Pinpoint the cell where the given text exists, returning its (x, y) midpoint coordinate. 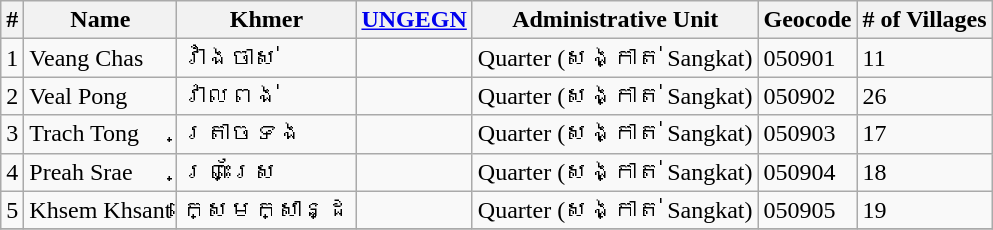
Veal Pong (100, 96)
ព្រះស្រែ (266, 172)
វាលពង់ (266, 96)
18 (924, 172)
17 (924, 134)
Veang Chas (100, 58)
Geocode (808, 20)
26 (924, 96)
3 (12, 134)
Administrative Unit (615, 20)
វាំងចាស់ (266, 58)
19 (924, 210)
Preah Srae (100, 172)
Khsem Khsant (100, 210)
# (12, 20)
11 (924, 58)
2 (12, 96)
5 (12, 210)
050901 (808, 58)
Khmer (266, 20)
ត្រាចទង (266, 134)
050903 (808, 134)
1 (12, 58)
050902 (808, 96)
4 (12, 172)
050904 (808, 172)
UNGEGN (414, 20)
Name (100, 20)
Trach Tong (100, 134)
050905 (808, 210)
ក្សេមក្សាន្ដ (266, 210)
# of Villages (924, 20)
